Locate the cell with the specified text and output its [x, y] center coordinate. 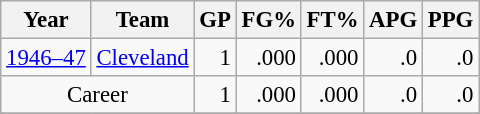
1946–47 [46, 58]
FT% [332, 20]
GP [215, 20]
APG [394, 20]
Year [46, 20]
PPG [450, 20]
Career [98, 95]
Cleveland [142, 58]
FG% [268, 20]
Team [142, 20]
